Capture the cell that displays the provided text and extract its [X, Y] central coordinate. 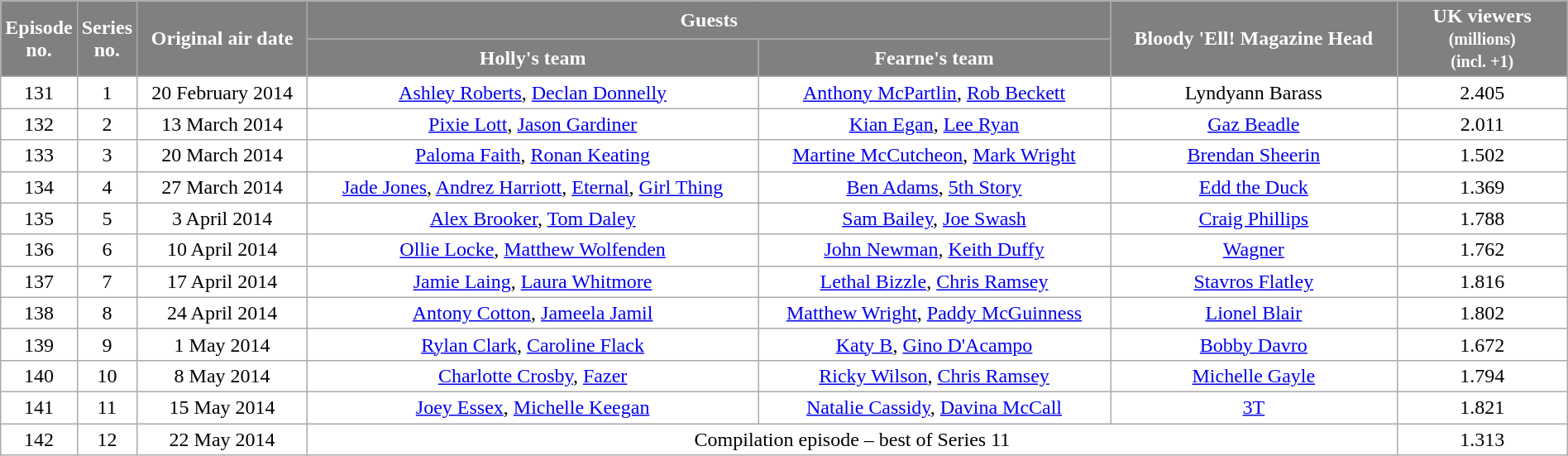
Jade Jones, Andrez Harriott, Eternal, Girl Thing [533, 187]
1.788 [1482, 218]
Anthony McPartlin, Rob Beckett [935, 93]
Edd the Duck [1254, 187]
20 March 2014 [222, 156]
Sam Bailey, Joe Swash [935, 218]
1.816 [1482, 281]
Fearne's team [935, 58]
Holly's team [533, 58]
1.313 [1482, 439]
Compilation episode – best of Series 11 [853, 439]
Bobby Davro [1254, 344]
3 April 2014 [222, 218]
Lionel Blair [1254, 313]
Ashley Roberts, Declan Donnelly [533, 93]
13 March 2014 [222, 124]
Wagner [1254, 250]
1.762 [1482, 250]
132 [39, 124]
Charlotte Crosby, Fazer [533, 376]
133 [39, 156]
UK viewers (millions)(incl. +1) [1482, 39]
1 May 2014 [222, 344]
2.011 [1482, 124]
27 March 2014 [222, 187]
1.821 [1482, 407]
Guests [710, 20]
1.672 [1482, 344]
4 [107, 187]
1.802 [1482, 313]
20 February 2014 [222, 93]
Michelle Gayle [1254, 376]
Paloma Faith, Ronan Keating [533, 156]
136 [39, 250]
6 [107, 250]
Episodeno. [39, 39]
11 [107, 407]
Lyndyann Barass [1254, 93]
John Newman, Keith Duffy [935, 250]
Bloody 'Ell! Magazine Head [1254, 39]
Jamie Laing, Laura Whitmore [533, 281]
2 [107, 124]
Alex Brooker, Tom Daley [533, 218]
8 May 2014 [222, 376]
140 [39, 376]
Joey Essex, Michelle Keegan [533, 407]
12 [107, 439]
7 [107, 281]
Ollie Locke, Matthew Wolfenden [533, 250]
Kian Egan, Lee Ryan [935, 124]
134 [39, 187]
142 [39, 439]
Rylan Clark, Caroline Flack [533, 344]
141 [39, 407]
15 May 2014 [222, 407]
135 [39, 218]
10 April 2014 [222, 250]
Martine McCutcheon, Mark Wright [935, 156]
3T [1254, 407]
Ben Adams, 5th Story [935, 187]
22 May 2014 [222, 439]
Lethal Bizzle, Chris Ramsey [935, 281]
Stavros Flatley [1254, 281]
Gaz Beadle [1254, 124]
9 [107, 344]
5 [107, 218]
137 [39, 281]
10 [107, 376]
138 [39, 313]
2.405 [1482, 93]
24 April 2014 [222, 313]
17 April 2014 [222, 281]
3 [107, 156]
Pixie Lott, Jason Gardiner [533, 124]
Antony Cotton, Jameela Jamil [533, 313]
Matthew Wright, Paddy McGuinness [935, 313]
Katy B, Gino D'Acampo [935, 344]
Natalie Cassidy, Davina McCall [935, 407]
1.369 [1482, 187]
Seriesno. [107, 39]
1.794 [1482, 376]
1.502 [1482, 156]
Original air date [222, 39]
Ricky Wilson, Chris Ramsey [935, 376]
131 [39, 93]
1 [107, 93]
8 [107, 313]
Craig Phillips [1254, 218]
Brendan Sheerin [1254, 156]
139 [39, 344]
